From the cell containing the given text, extract its center point as (x, y) coordinate. 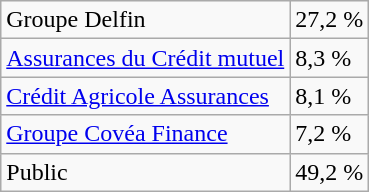
8,1 % (330, 96)
Assurances du Crédit mutuel (146, 58)
Groupe Delfin (146, 20)
Public (146, 172)
49,2 % (330, 172)
Groupe Covéa Finance (146, 134)
7,2 % (330, 134)
27,2 % (330, 20)
8,3 % (330, 58)
Crédit Agricole Assurances (146, 96)
